From the cell containing the given text, extract its center point as (X, Y) coordinate. 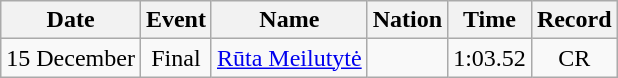
CR (574, 58)
Rūta Meilutytė (289, 58)
Event (176, 20)
1:03.52 (490, 58)
Nation (407, 20)
Time (490, 20)
15 December (71, 58)
Final (176, 58)
Record (574, 20)
Date (71, 20)
Name (289, 20)
